Extract the (X, Y) coordinate from the center of the cell holding the provided text.  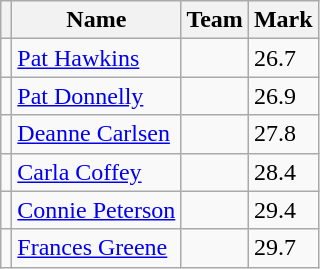
Pat Donnelly (96, 96)
26.9 (283, 96)
28.4 (283, 172)
26.7 (283, 58)
Deanne Carlsen (96, 134)
Name (96, 20)
Pat Hawkins (96, 58)
27.8 (283, 134)
Connie Peterson (96, 210)
Frances Greene (96, 248)
29.7 (283, 248)
29.4 (283, 210)
Carla Coffey (96, 172)
Team (215, 20)
Mark (283, 20)
